Pinpoint the cell where the given text exists, returning its (X, Y) midpoint coordinate. 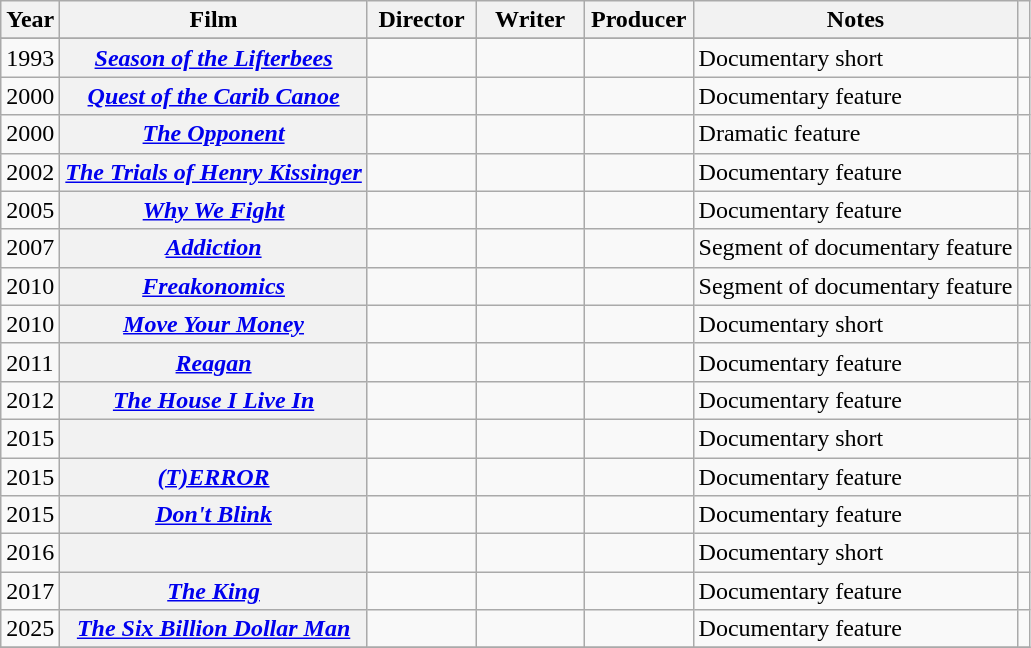
2002 (30, 172)
Addiction (214, 248)
Move Your Money (214, 324)
1993 (30, 58)
(T)ERROR (214, 477)
The Trials of Henry Kissinger (214, 172)
Dramatic feature (856, 134)
Film (214, 20)
The Six Billion Dollar Man (214, 629)
2017 (30, 591)
2016 (30, 553)
Why We Fight (214, 210)
Don't Blink (214, 515)
Notes (856, 20)
2005 (30, 210)
Director (422, 20)
2007 (30, 248)
Season of the Lifterbees (214, 58)
Producer (638, 20)
The King (214, 591)
2025 (30, 629)
2011 (30, 362)
Writer (530, 20)
Year (30, 20)
The House I Live In (214, 400)
2012 (30, 400)
The Opponent (214, 134)
Reagan (214, 362)
Freakonomics (214, 286)
Quest of the Carib Canoe (214, 96)
